Scan for the cell matching the given text and deliver its (x, y) coordinate at center. 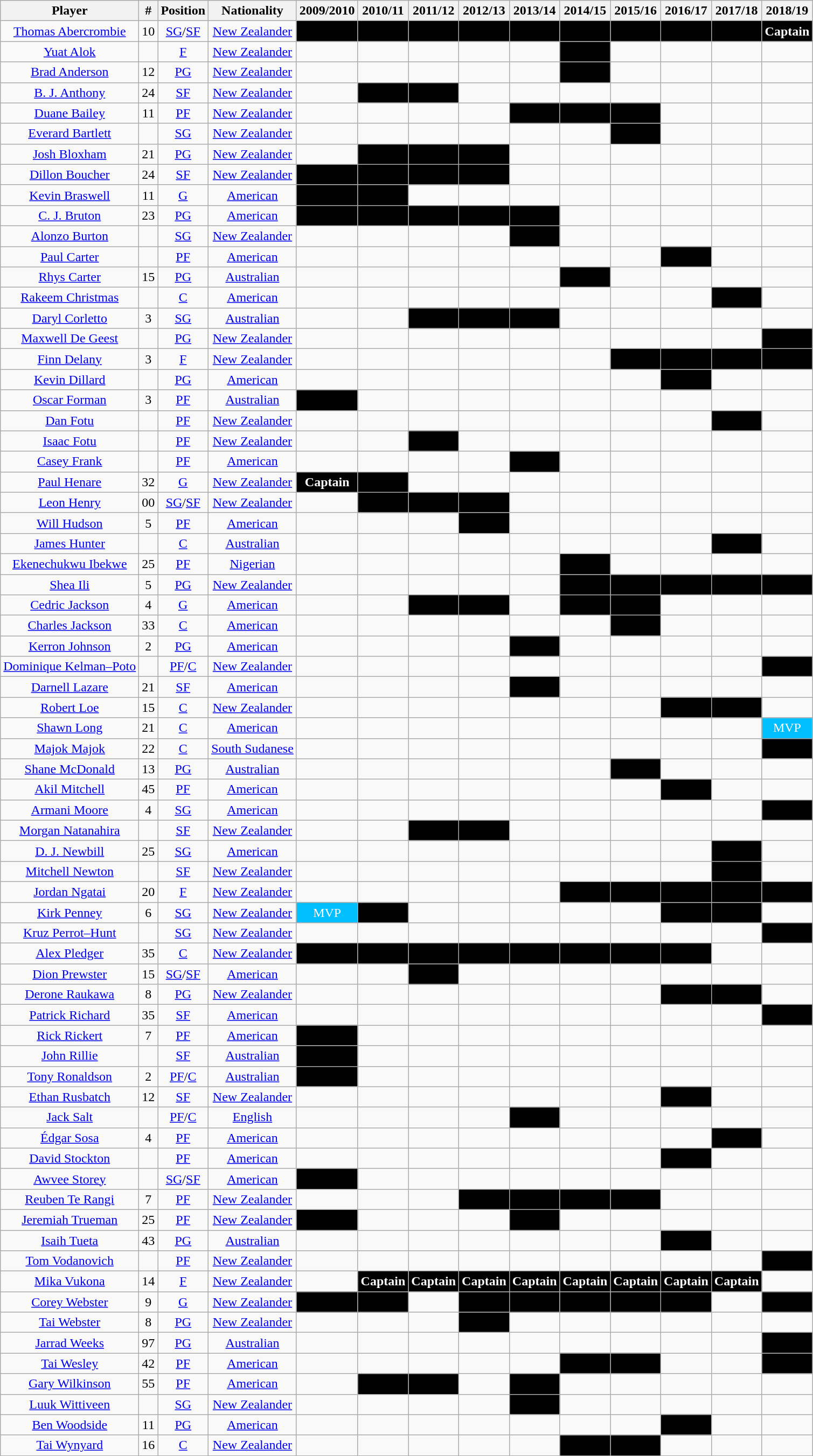
Ben Woodside (70, 1425)
14 (149, 1282)
James Hunter (70, 543)
C. J. Bruton (70, 215)
Kerron Johnson (70, 646)
Isaih Tueta (70, 1240)
Oscar Forman (70, 400)
23 (149, 215)
Duane Bailey (70, 113)
97 (149, 1343)
Isaac Fotu (70, 441)
Daryl Corletto (70, 318)
Will Hudson (70, 523)
Mika Vukona (70, 1282)
Position (183, 11)
Dillon Boucher (70, 174)
Yuat Alok (70, 52)
10 (149, 31)
Kevin Dillard (70, 380)
2013/14 (534, 11)
Maxwell De Geest (70, 339)
6 (149, 913)
Finn Delany (70, 359)
Tai Wesley (70, 1363)
Derone Raukawa (70, 995)
Tom Vodanovich (70, 1261)
Akil Mitchell (70, 789)
Robert Loe (70, 708)
Charles Jackson (70, 626)
Ethan Rusbatch (70, 1097)
2015/16 (636, 11)
Paul Carter (70, 257)
Morgan Natanahira (70, 830)
Josh Bloxham (70, 154)
Cedric Jackson (70, 605)
20 (149, 892)
42 (149, 1363)
Majok Majok (70, 748)
16 (149, 1445)
Thomas Abercrombie (70, 31)
32 (149, 482)
Tai Webster (70, 1322)
Jarrad Weeks (70, 1343)
Jordan Ngatai (70, 892)
Kirk Penney (70, 913)
Shane McDonald (70, 769)
Casey Frank (70, 461)
Alonzo Burton (70, 236)
Nigerian (253, 564)
Awvee Storey (70, 1179)
Tai Wynyard (70, 1445)
43 (149, 1240)
Rhys Carter (70, 277)
Corey Webster (70, 1302)
Édgar Sosa (70, 1138)
Paul Henare (70, 482)
9 (149, 1302)
2016/17 (686, 11)
Patrick Richard (70, 1015)
Dominique Kelman–Poto (70, 667)
D. J. Newbill (70, 851)
Armani Moore (70, 810)
Dan Fotu (70, 421)
Gary Wilkinson (70, 1384)
2011/12 (434, 11)
22 (149, 748)
Luuk Wittiveen (70, 1404)
00 (149, 502)
Rick Rickert (70, 1035)
Mitchell Newton (70, 871)
Reuben Te Rangi (70, 1199)
John Rillie (70, 1056)
Kruz Perrot–Hunt (70, 933)
Jack Salt (70, 1117)
David Stockton (70, 1158)
Everard Bartlett (70, 134)
13 (149, 769)
2014/15 (585, 11)
Kevin Braswell (70, 195)
2018/19 (787, 11)
South Sudanese (253, 748)
Dion Prewster (70, 974)
B. J. Anthony (70, 93)
55 (149, 1384)
Alex Pledger (70, 954)
Darnell Lazare (70, 687)
Ekenechukwu Ibekwe (70, 564)
45 (149, 789)
2012/13 (484, 11)
Leon Henry (70, 502)
Jeremiah Trueman (70, 1220)
Shea Ili (70, 584)
# (149, 11)
2017/18 (736, 11)
33 (149, 626)
Rakeem Christmas (70, 298)
Nationality (253, 11)
Tony Ronaldson (70, 1076)
English (253, 1117)
2009/2010 (327, 11)
2010/11 (383, 11)
Brad Anderson (70, 72)
Shawn Long (70, 728)
